Extract the (X, Y) coordinate from the center of the cell holding the provided text.  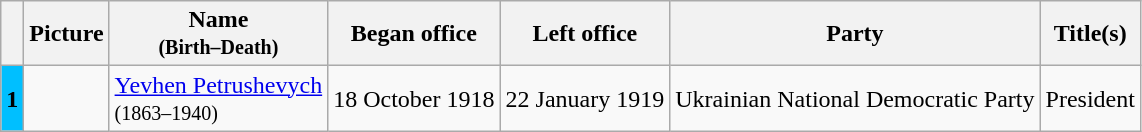
Party (855, 34)
Ukrainian National Democratic Party (855, 98)
22 January 1919 (585, 98)
Left office (585, 34)
Picture (66, 34)
President (1090, 98)
Began office (414, 34)
Title(s) (1090, 34)
Yevhen Petrushevych(1863–1940) (218, 98)
Name(Birth–Death) (218, 34)
18 October 1918 (414, 98)
1 (12, 98)
